For the text-containing cell, return its midpoint in (x, y) coordinate format. 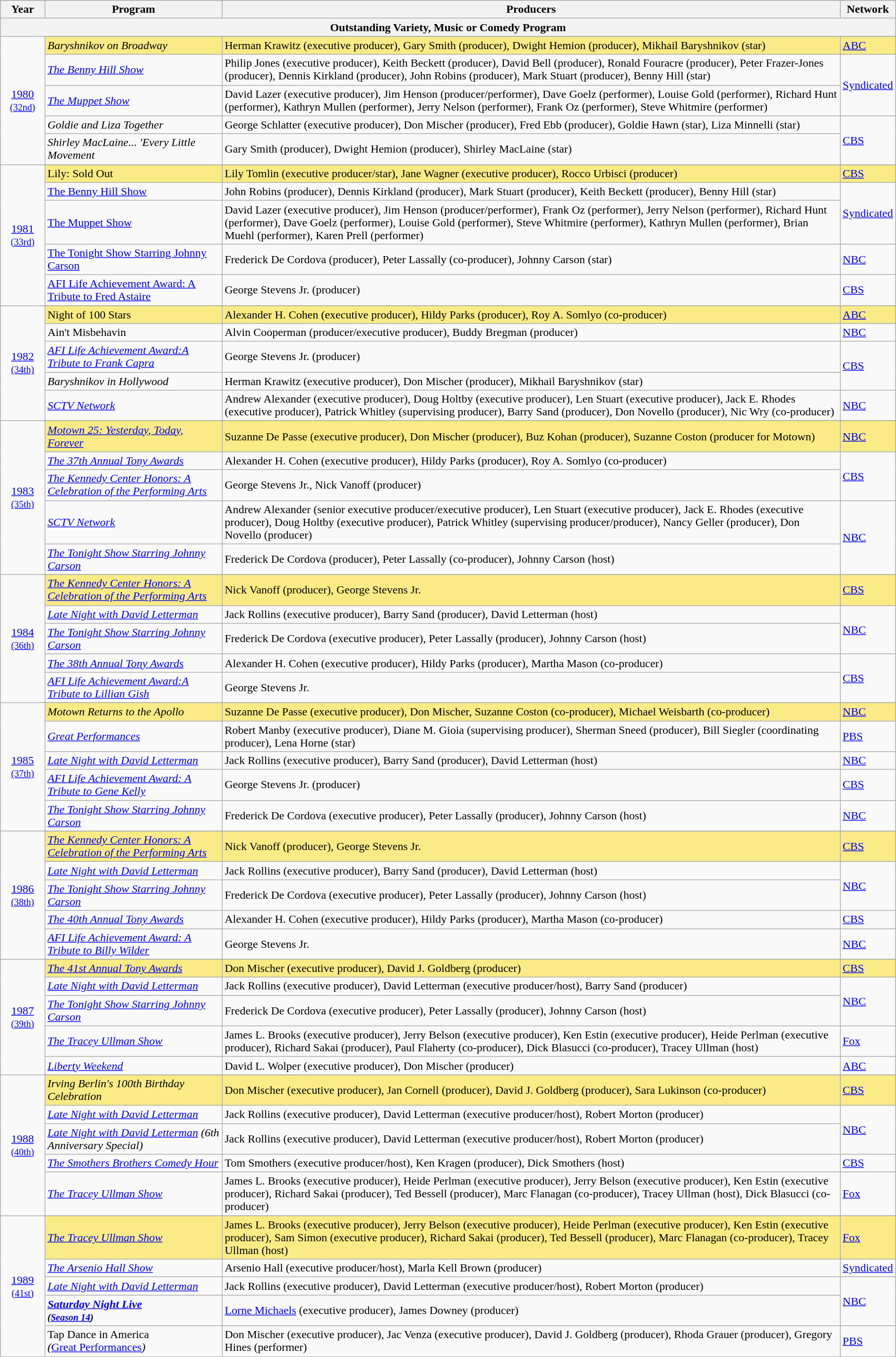
Motown 25: Yesterday, Today, Forever (133, 437)
The 41st Annual Tony Awards (133, 968)
Baryshnikov in Hollywood (133, 381)
Herman Krawitz (executive producer), Gary Smith (producer), Dwight Hemion (producer), Mikhail Baryshnikov (star) (531, 45)
1984(36th) (23, 639)
John Robins (producer), Dennis Kirkland (producer), Mark Stuart (producer), Keith Beckett (producer), Benny Hill (star) (531, 191)
Shirley MacLaine... 'Every Little Movement (133, 149)
Irving Berlin's 100th Birthday Celebration (133, 1090)
Jack Rollins (executive producer), David Letterman (executive producer/host), Barry Sand (producer) (531, 986)
Herman Krawitz (executive producer), Don Mischer (producer), Mikhail Baryshnikov (star) (531, 381)
Arsenio Hall (executive producer/host), Marla Kell Brown (producer) (531, 1268)
David L. Wolper (executive producer), Don Mischer (producer) (531, 1065)
George Schlatter (executive producer), Don Mischer (producer), Fred Ebb (producer), Goldie Hawn (star), Liza Minnelli (star) (531, 125)
Producers (531, 9)
Network (868, 9)
1989(41st) (23, 1286)
1985(37th) (23, 766)
Don Mischer (executive producer), Jac Venza (executive producer), David J. Goldberg (producer), Rhoda Grauer (producer), Gregory Hines (performer) (531, 1341)
Lorne Michaels (executive producer), James Downey (producer) (531, 1311)
1980(32nd) (23, 100)
1986(38th) (23, 895)
The Arsenio Hall Show (133, 1268)
1982(34th) (23, 363)
Don Mischer (executive producer), David J. Goldberg (producer) (531, 968)
1988(40th) (23, 1145)
AFI Life Achievement Award:A Tribute to Lillian Gish (133, 687)
Year (23, 9)
1987(39th) (23, 1017)
Outstanding Variety, Music or Comedy Program (448, 27)
The 40th Annual Tony Awards (133, 919)
Night of 100 Stars (133, 314)
Gary Smith (producer), Dwight Hemion (producer), Shirley MacLaine (star) (531, 149)
Saturday Night Live(Season 14) (133, 1311)
1983(35th) (23, 498)
Late Night with David Letterman (6th Anniversary Special) (133, 1139)
Frederick De Cordova (producer), Peter Lassally (co-producer), Johnny Carson (star) (531, 259)
AFI Life Achievement Award: A Tribute to Fred Astaire (133, 290)
Tap Dance in America(Great Performances) (133, 1341)
Frederick De Cordova (producer), Peter Lassally (co-producer), Johnny Carson (host) (531, 559)
Lily Tomlin (executive producer/star), Jane Wagner (executive producer), Rocco Urbisci (producer) (531, 173)
Goldie and Liza Together (133, 125)
Tom Smothers (executive producer/host), Ken Kragen (producer), Dick Smothers (host) (531, 1163)
Suzanne De Passe (executive producer), Don Mischer, Suzanne Coston (co-producer), Michael Weisbarth (co-producer) (531, 712)
AFI Life Achievement Award: A Tribute to Gene Kelly (133, 785)
George Stevens Jr., Nick Vanoff (producer) (531, 485)
Great Performances (133, 736)
Lily: Sold Out (133, 173)
Suzanne De Passe (executive producer), Don Mischer (producer), Buz Kohan (producer), Suzanne Coston (producer for Motown) (531, 437)
AFI Life Achievement Award: A Tribute to Billy Wilder (133, 944)
1981(33rd) (23, 235)
The Smothers Brothers Comedy Hour (133, 1163)
Liberty Weekend (133, 1065)
Ain't Misbehavin (133, 333)
Don Mischer (executive producer), Jan Cornell (producer), David J. Goldberg (producer), Sara Lukinson (co-producer) (531, 1090)
Motown Returns to the Apollo (133, 712)
Baryshnikov on Broadway (133, 45)
Program (133, 9)
Alvin Cooperman (producer/executive producer), Buddy Bregman (producer) (531, 333)
AFI Life Achievement Award:A Tribute to Frank Capra (133, 357)
The 38th Annual Tony Awards (133, 663)
The 37th Annual Tony Awards (133, 461)
